Identify which cell holds the provided text, then report its [X, Y] central coordinate. 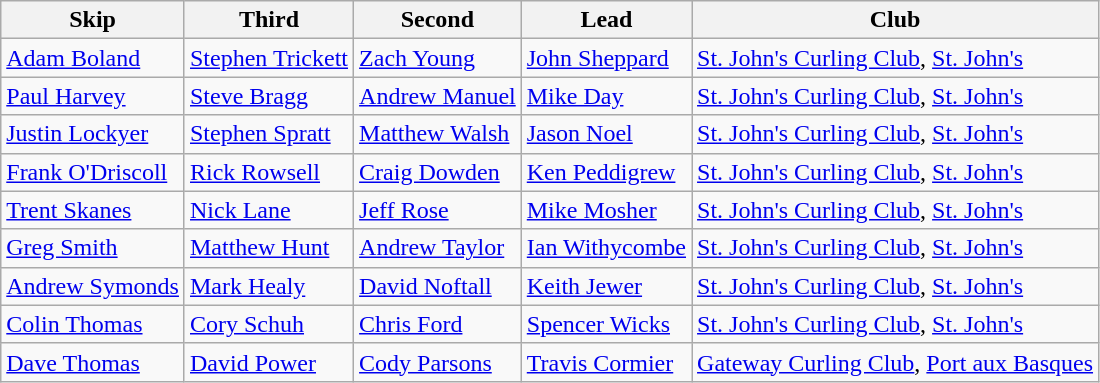
Club [896, 20]
Nick Lane [268, 210]
Cory Schuh [268, 324]
Third [268, 20]
Lead [606, 20]
Cody Parsons [438, 362]
Gateway Curling Club, Port aux Basques [896, 362]
Steve Bragg [268, 96]
Dave Thomas [93, 362]
David Power [268, 362]
Matthew Walsh [438, 134]
Keith Jewer [606, 286]
Stephen Spratt [268, 134]
Ken Peddigrew [606, 172]
Second [438, 20]
Jeff Rose [438, 210]
Ian Withycombe [606, 248]
Trent Skanes [93, 210]
Frank O'Driscoll [93, 172]
Skip [93, 20]
Mike Mosher [606, 210]
Jason Noel [606, 134]
Rick Rowsell [268, 172]
Zach Young [438, 58]
Justin Lockyer [93, 134]
Mike Day [606, 96]
Matthew Hunt [268, 248]
David Noftall [438, 286]
Andrew Symonds [93, 286]
Chris Ford [438, 324]
Stephen Trickett [268, 58]
Colin Thomas [93, 324]
Spencer Wicks [606, 324]
Greg Smith [93, 248]
Paul Harvey [93, 96]
Andrew Manuel [438, 96]
Travis Cormier [606, 362]
Adam Boland [93, 58]
Andrew Taylor [438, 248]
Mark Healy [268, 286]
Craig Dowden [438, 172]
John Sheppard [606, 58]
